Extract the [X, Y] coordinate from the center of the cell holding the provided text.  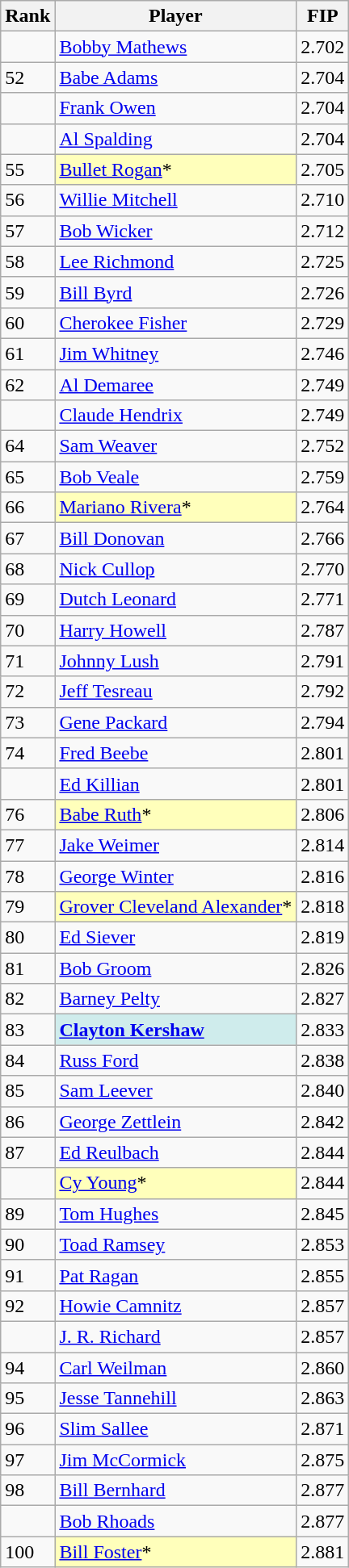
2.833 [323, 1030]
69 [27, 600]
2.860 [323, 1368]
2.712 [323, 231]
87 [27, 1152]
Bill Donovan [176, 538]
Ed Siever [176, 938]
92 [27, 1306]
2.826 [323, 968]
George Zettlein [176, 1122]
2.764 [323, 508]
Frank Owen [176, 108]
Lee Richmond [176, 261]
84 [27, 1060]
64 [27, 446]
94 [27, 1368]
Jeff Tesreau [176, 692]
George Winter [176, 876]
Toad Ramsey [176, 1244]
78 [27, 876]
2.871 [323, 1429]
Bill Bernhard [176, 1491]
82 [27, 999]
Sam Weaver [176, 446]
2.759 [323, 477]
Bill Foster* [176, 1552]
Player [176, 16]
77 [27, 845]
Al Demaree [176, 385]
2.816 [323, 876]
Tom Hughes [176, 1214]
56 [27, 200]
Clayton Kershaw [176, 1030]
98 [27, 1491]
55 [27, 169]
Johnny Lush [176, 661]
81 [27, 968]
2.855 [323, 1275]
Al Spalding [176, 139]
96 [27, 1429]
Gene Packard [176, 722]
2.791 [323, 661]
52 [27, 77]
Bob Rhoads [176, 1521]
71 [27, 661]
Babe Adams [176, 77]
2.771 [323, 600]
67 [27, 538]
86 [27, 1122]
2.814 [323, 845]
90 [27, 1244]
2.819 [323, 938]
61 [27, 353]
Claude Hendrix [176, 416]
79 [27, 907]
2.787 [323, 630]
2.838 [323, 1060]
Nick Cullop [176, 569]
Ed Reulbach [176, 1152]
Cy Young* [176, 1183]
2.725 [323, 261]
Babe Ruth* [176, 814]
Harry Howell [176, 630]
83 [27, 1030]
Sam Leever [176, 1091]
95 [27, 1399]
65 [27, 477]
60 [27, 323]
74 [27, 753]
85 [27, 1091]
72 [27, 692]
59 [27, 292]
57 [27, 231]
76 [27, 814]
FIP [323, 16]
2.881 [323, 1552]
2.792 [323, 692]
2.729 [323, 323]
73 [27, 722]
Fred Beebe [176, 753]
Bill Byrd [176, 292]
Grover Cleveland Alexander* [176, 907]
Jim McCormick [176, 1460]
Bullet Rogan* [176, 169]
2.705 [323, 169]
Jake Weimer [176, 845]
62 [27, 385]
2.766 [323, 538]
91 [27, 1275]
2.746 [323, 353]
Willie Mitchell [176, 200]
2.710 [323, 200]
68 [27, 569]
Mariano Rivera* [176, 508]
Pat Ragan [176, 1275]
Bob Groom [176, 968]
2.806 [323, 814]
2.827 [323, 999]
2.853 [323, 1244]
80 [27, 938]
Bob Wicker [176, 231]
100 [27, 1552]
Dutch Leonard [176, 600]
66 [27, 508]
Jim Whitney [176, 353]
89 [27, 1214]
Howie Camnitz [176, 1306]
Cherokee Fisher [176, 323]
70 [27, 630]
2.840 [323, 1091]
Russ Ford [176, 1060]
2.770 [323, 569]
2.726 [323, 292]
J. R. Richard [176, 1336]
2.818 [323, 907]
Bob Veale [176, 477]
Slim Sallee [176, 1429]
2.752 [323, 446]
Rank [27, 16]
2.875 [323, 1460]
97 [27, 1460]
Ed Killian [176, 784]
2.845 [323, 1214]
Bobby Mathews [176, 47]
2.702 [323, 47]
2.863 [323, 1399]
58 [27, 261]
Jesse Tannehill [176, 1399]
2.842 [323, 1122]
Carl Weilman [176, 1368]
Barney Pelty [176, 999]
2.794 [323, 722]
